Extract the (x, y) coordinate from the center of the cell holding the provided text.  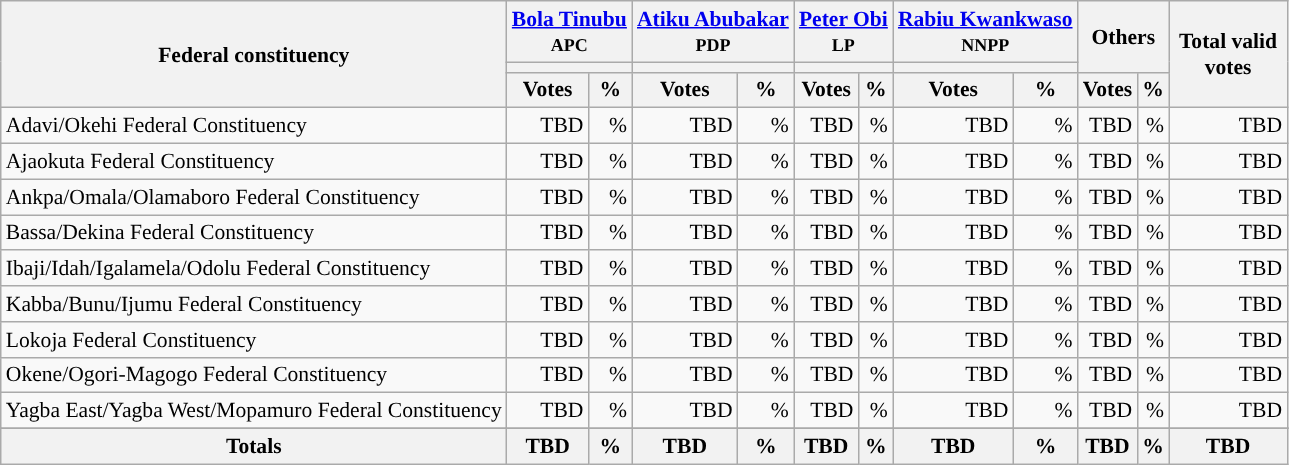
Ibaji/Idah/Igalamela/Odolu Federal Constituency (254, 269)
Others (1124, 36)
Atiku AbubakarPDP (713, 32)
Total valid votes (1228, 54)
Ankpa/Omala/Olamaboro Federal Constituency (254, 197)
Ajaokuta Federal Constituency (254, 162)
Yagba East/Yagba West/Mopamuro Federal Constituency (254, 411)
Adavi/Okehi Federal Constituency (254, 126)
Peter ObiLP (844, 32)
Federal constituency (254, 54)
Bassa/Dekina Federal Constituency (254, 233)
Lokoja Federal Constituency (254, 340)
Okene/Ogori-Magogo Federal Constituency (254, 375)
Totals (254, 447)
Rabiu KwankwasoNNPP (986, 32)
Bola TinubuAPC (570, 32)
Kabba/Bunu/Ijumu Federal Constituency (254, 304)
